Locate the cell with the specified text and output its [X, Y] center coordinate. 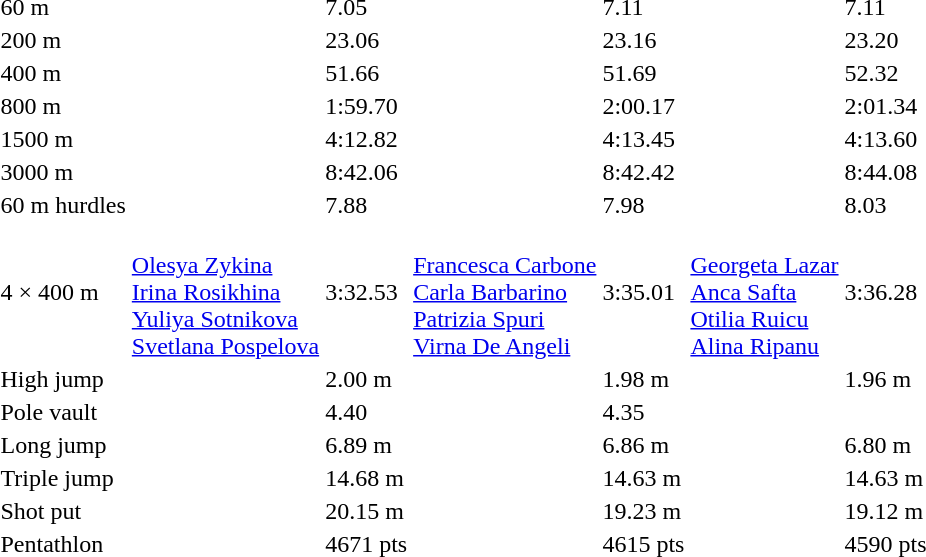
20.15 m [366, 511]
7.88 [366, 205]
Francesca CarboneCarla BarbarinoPatrizia SpuriVirna De Angeli [505, 292]
3:32.53 [366, 292]
51.69 [644, 73]
8:42.06 [366, 172]
2.00 m [366, 379]
8:42.42 [644, 172]
4:12.82 [366, 139]
3:35.01 [644, 292]
51.66 [366, 73]
14.63 m [644, 478]
6.86 m [644, 445]
19.23 m [644, 511]
2:00.17 [644, 106]
14.68 m [366, 478]
4:13.45 [644, 139]
4.35 [644, 412]
Olesya ZykinaIrina RosikhinaYuliya SotnikovaSvetlana Pospelova [225, 292]
1.98 m [644, 379]
23.06 [366, 40]
7.98 [644, 205]
1:59.70 [366, 106]
6.89 m [366, 445]
4.40 [366, 412]
23.16 [644, 40]
Georgeta LazarAnca SaftaOtilia RuicuAlina Ripanu [764, 292]
